Output the [X, Y] coordinate of the center of the cell containing the given text.  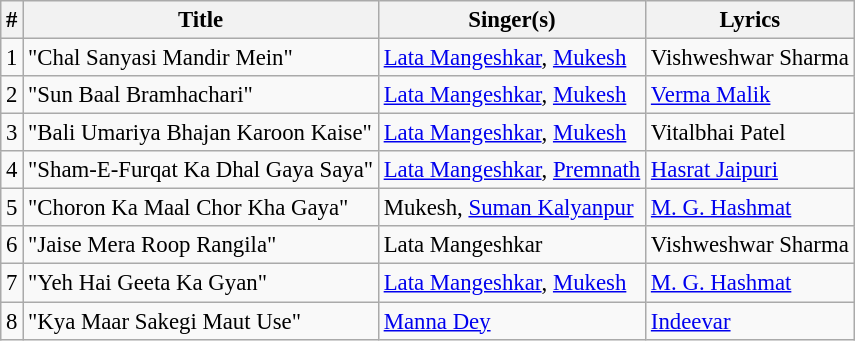
"Chal Sanyasi Mandir Mein" [201, 58]
# [12, 20]
Lata Mangeshkar [512, 245]
Title [201, 20]
Lata Mangeshkar, Premnath [512, 170]
"Choron Ka Maal Chor Kha Gaya" [201, 208]
"Yeh Hai Geeta Ka Gyan" [201, 283]
"Jaise Mera Roop Rangila" [201, 245]
"Bali Umariya Bhajan Karoon Kaise" [201, 133]
8 [12, 321]
Verma Malik [750, 95]
Lyrics [750, 20]
"Sham-E-Furqat Ka Dhal Gaya Saya" [201, 170]
3 [12, 133]
Singer(s) [512, 20]
"Kya Maar Sakegi Maut Use" [201, 321]
Indeevar [750, 321]
1 [12, 58]
4 [12, 170]
Manna Dey [512, 321]
2 [12, 95]
7 [12, 283]
Vitalbhai Patel [750, 133]
5 [12, 208]
Hasrat Jaipuri [750, 170]
6 [12, 245]
"Sun Baal Bramhachari" [201, 95]
Mukesh, Suman Kalyanpur [512, 208]
